Find where the given text appears and provide that cell's center as (X, Y) coordinate. 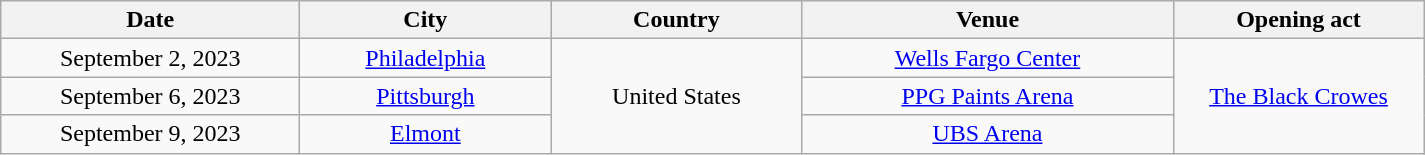
September 2, 2023 (150, 58)
UBS Arena (988, 134)
City (426, 20)
Opening act (1298, 20)
Country (676, 20)
United States (676, 96)
September 9, 2023 (150, 134)
Wells Fargo Center (988, 58)
Philadelphia (426, 58)
Date (150, 20)
The Black Crowes (1298, 96)
PPG Paints Arena (988, 96)
September 6, 2023 (150, 96)
Venue (988, 20)
Pittsburgh (426, 96)
Elmont (426, 134)
